Return the (X, Y) coordinate for the center point of the cell that contains the specified text.  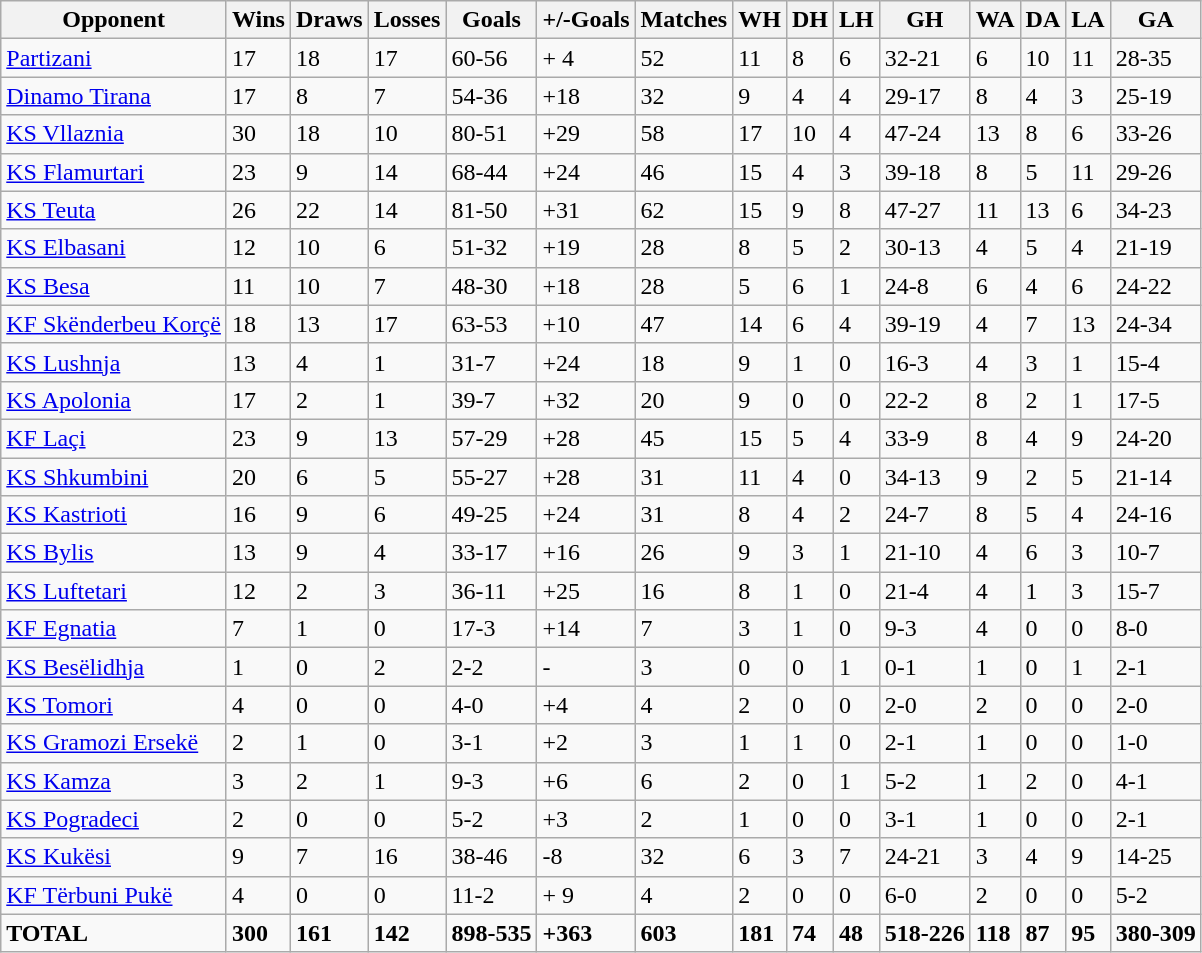
KF Egnatia (114, 629)
95 (1088, 933)
21-10 (924, 553)
63-53 (492, 324)
300 (258, 933)
24-21 (924, 857)
KS Kastrioti (114, 515)
LH (857, 20)
48-30 (492, 286)
21-4 (924, 591)
24-22 (1156, 286)
-8 (586, 857)
KS Shkumbini (114, 477)
45 (684, 438)
KS Pogradeci (114, 819)
WH (760, 20)
+14 (586, 629)
28-35 (1156, 58)
KS Flamurtari (114, 172)
603 (684, 933)
58 (684, 134)
10-7 (1156, 553)
DA (1043, 20)
24-16 (1156, 515)
47-24 (924, 134)
31-7 (492, 362)
142 (407, 933)
74 (810, 933)
TOTAL (114, 933)
24-34 (1156, 324)
80-51 (492, 134)
47-27 (924, 210)
+10 (586, 324)
34-13 (924, 477)
38-46 (492, 857)
Partizani (114, 58)
24-7 (924, 515)
62 (684, 210)
68-44 (492, 172)
36-11 (492, 591)
17-3 (492, 629)
+ 4 (586, 58)
+6 (586, 781)
30-13 (924, 248)
WA (995, 20)
22 (329, 210)
55-27 (492, 477)
6-0 (924, 895)
KS Bylis (114, 553)
52 (684, 58)
KS Vllaznia (114, 134)
15-7 (1156, 591)
KS Kukësi (114, 857)
LA (1088, 20)
39-19 (924, 324)
24-20 (1156, 438)
KS Lushnja (114, 362)
21-14 (1156, 477)
51-32 (492, 248)
47 (684, 324)
+19 (586, 248)
30 (258, 134)
DH (810, 20)
KS Besa (114, 286)
Draws (329, 20)
518-226 (924, 933)
29-26 (1156, 172)
33-26 (1156, 134)
Losses (407, 20)
KS Teuta (114, 210)
Goals (492, 20)
46 (684, 172)
15-4 (1156, 362)
KS Kamza (114, 781)
GH (924, 20)
87 (1043, 933)
Wins (258, 20)
161 (329, 933)
+/-Goals (586, 20)
81-50 (492, 210)
KS Luftetari (114, 591)
54-36 (492, 96)
KS Gramozi Ersekë (114, 743)
+3 (586, 819)
39-18 (924, 172)
32-21 (924, 58)
33-17 (492, 553)
380-309 (1156, 933)
KF Tërbuni Pukë (114, 895)
KS Elbasani (114, 248)
+32 (586, 400)
60-56 (492, 58)
- (586, 667)
57-29 (492, 438)
17-5 (1156, 400)
1-0 (1156, 743)
+29 (586, 134)
Matches (684, 20)
118 (995, 933)
Dinamo Tirana (114, 96)
KF Laçi (114, 438)
KS Tomori (114, 705)
+16 (586, 553)
+4 (586, 705)
25-19 (1156, 96)
181 (760, 933)
+31 (586, 210)
GA (1156, 20)
39-7 (492, 400)
+ 9 (586, 895)
21-19 (1156, 248)
+2 (586, 743)
34-23 (1156, 210)
KS Besëlidhja (114, 667)
48 (857, 933)
0-1 (924, 667)
33-9 (924, 438)
8-0 (1156, 629)
49-25 (492, 515)
4-0 (492, 705)
KS Apolonia (114, 400)
29-17 (924, 96)
22-2 (924, 400)
14-25 (1156, 857)
KF Skënderbeu Korçë (114, 324)
898-535 (492, 933)
4-1 (1156, 781)
+363 (586, 933)
Opponent (114, 20)
+25 (586, 591)
11-2 (492, 895)
2-2 (492, 667)
16-3 (924, 362)
24-8 (924, 286)
